Return the [X, Y] coordinate for the center point of the cell that contains the specified text.  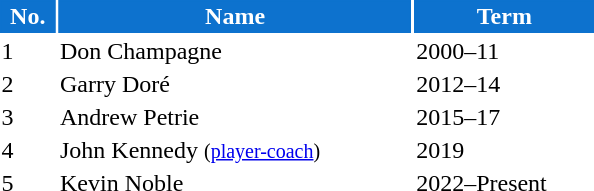
Andrew Petrie [234, 117]
Garry Doré [234, 84]
2000–11 [504, 51]
2 [28, 84]
2019 [504, 150]
Term [504, 16]
1 [28, 51]
Name [234, 16]
No. [28, 16]
Don Champagne [234, 51]
3 [28, 117]
John Kennedy (player-coach) [234, 150]
4 [28, 150]
2012–14 [504, 84]
2015–17 [504, 117]
